Return [X, Y] of the center of cell containing provided text 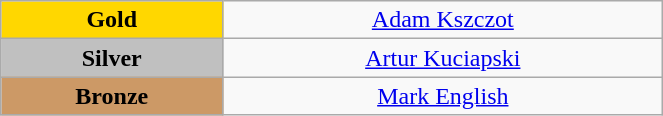
Artur Kuciapski [443, 58]
Silver [112, 58]
Mark English [443, 96]
Adam Kszczot [443, 20]
Bronze [112, 96]
Gold [112, 20]
